Output the (X, Y) coordinate of the center of the cell containing the given text.  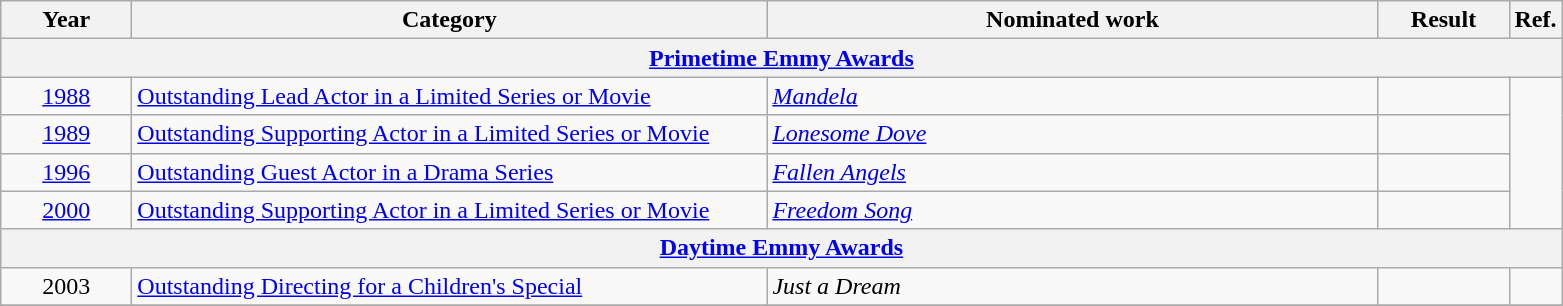
Outstanding Lead Actor in a Limited Series or Movie (450, 96)
Freedom Song (1072, 210)
1996 (66, 172)
Result (1444, 20)
Outstanding Directing for a Children's Special (450, 286)
Fallen Angels (1072, 172)
Mandela (1072, 96)
2000 (66, 210)
2003 (66, 286)
Daytime Emmy Awards (782, 248)
Just a Dream (1072, 286)
Year (66, 20)
Outstanding Guest Actor in a Drama Series (450, 172)
Category (450, 20)
Nominated work (1072, 20)
Lonesome Dove (1072, 134)
1989 (66, 134)
1988 (66, 96)
Primetime Emmy Awards (782, 58)
Ref. (1536, 20)
